Capture the cell that displays the provided text and extract its (X, Y) central coordinate. 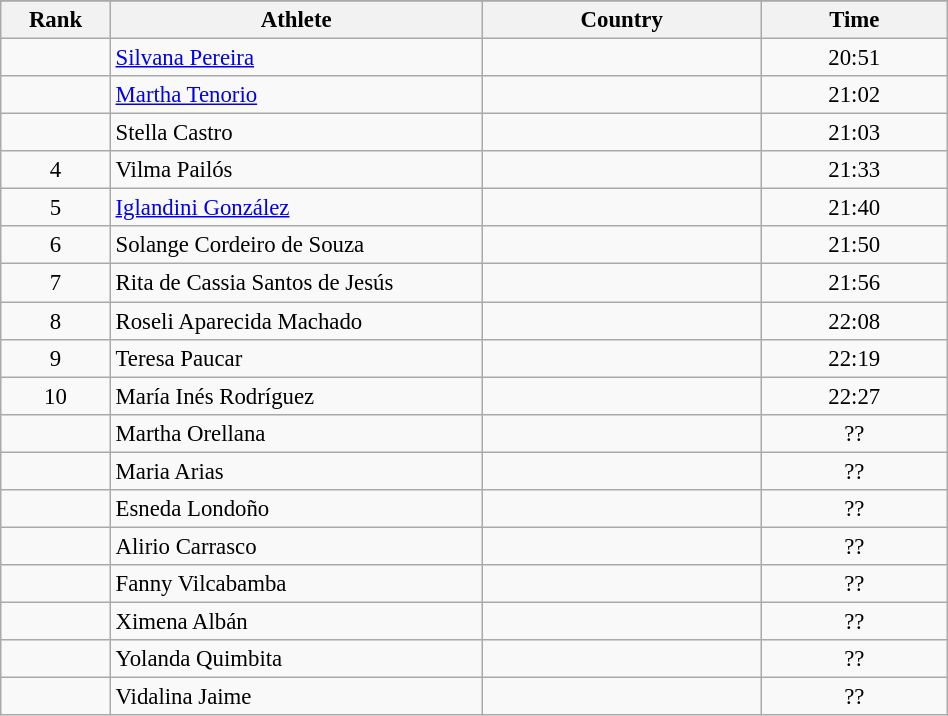
Fanny Vilcabamba (296, 584)
10 (56, 396)
Alirio Carrasco (296, 546)
Solange Cordeiro de Souza (296, 245)
Esneda Londoño (296, 509)
Rita de Cassia Santos de Jesús (296, 283)
21:56 (854, 283)
21:02 (854, 95)
Vilma Pailós (296, 170)
Vidalina Jaime (296, 697)
Teresa Paucar (296, 358)
22:27 (854, 396)
Stella Castro (296, 133)
9 (56, 358)
8 (56, 321)
Rank (56, 20)
5 (56, 208)
7 (56, 283)
22:08 (854, 321)
Athlete (296, 20)
Martha Tenorio (296, 95)
Maria Arias (296, 471)
María Inés Rodríguez (296, 396)
Roseli Aparecida Machado (296, 321)
21:40 (854, 208)
4 (56, 170)
21:50 (854, 245)
Yolanda Quimbita (296, 659)
Martha Orellana (296, 433)
22:19 (854, 358)
Iglandini González (296, 208)
21:03 (854, 133)
6 (56, 245)
Country (622, 20)
20:51 (854, 58)
21:33 (854, 170)
Time (854, 20)
Silvana Pereira (296, 58)
Ximena Albán (296, 621)
